Search for the cell housing the specified text and yield its [x, y] center coordinate. 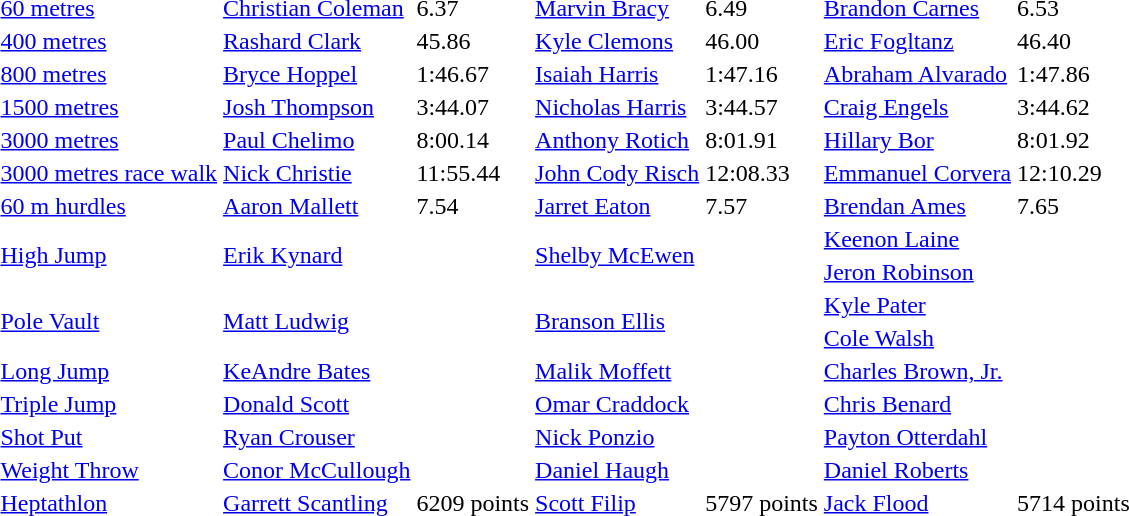
Nicholas Harris [618, 107]
Abraham Alvarado [917, 74]
11:55.44 [473, 173]
Branson Ellis [618, 322]
Kyle Pater [917, 305]
Conor McCullough [317, 470]
Keenon Laine [917, 239]
12:08.33 [762, 173]
Payton Otterdahl [917, 437]
Charles Brown, Jr. [917, 371]
Josh Thompson [317, 107]
3:44.07 [473, 107]
Jeron Robinson [917, 272]
Bryce Hoppel [317, 74]
Paul Chelimo [317, 140]
1:47.16 [762, 74]
Ryan Crouser [317, 437]
Daniel Roberts [917, 470]
Aaron Mallett [317, 206]
Omar Craddock [618, 404]
7.57 [762, 206]
Donald Scott [317, 404]
Anthony Rotich [618, 140]
Rashard Clark [317, 41]
Emmanuel Corvera [917, 173]
Chris Benard [917, 404]
Jarret Eaton [618, 206]
Brendan Ames [917, 206]
Craig Engels [917, 107]
Matt Ludwig [317, 322]
Kyle Clemons [618, 41]
3:44.57 [762, 107]
Erik Kynard [317, 256]
Cole Walsh [917, 338]
Eric Fogltanz [917, 41]
Isaiah Harris [618, 74]
KeAndre Bates [317, 371]
45.86 [473, 41]
Daniel Haugh [618, 470]
Malik Moffett [618, 371]
Shelby McEwen [618, 256]
Hillary Bor [917, 140]
John Cody Risch [618, 173]
7.54 [473, 206]
Nick Ponzio [618, 437]
8:01.91 [762, 140]
Nick Christie [317, 173]
1:46.67 [473, 74]
8:00.14 [473, 140]
46.00 [762, 41]
